Provide the (x, y) coordinate of the cell's center where the given text is located.  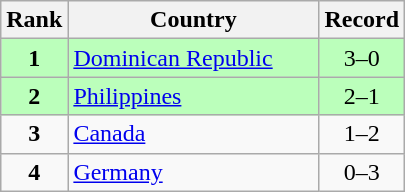
Canada (194, 134)
Germany (194, 172)
Dominican Republic (194, 58)
2–1 (362, 96)
Philippines (194, 96)
0–3 (362, 172)
1 (34, 58)
4 (34, 172)
3 (34, 134)
3–0 (362, 58)
1–2 (362, 134)
Country (194, 20)
Rank (34, 20)
Record (362, 20)
2 (34, 96)
